Find where the given text appears and provide that cell's center as (x, y) coordinate. 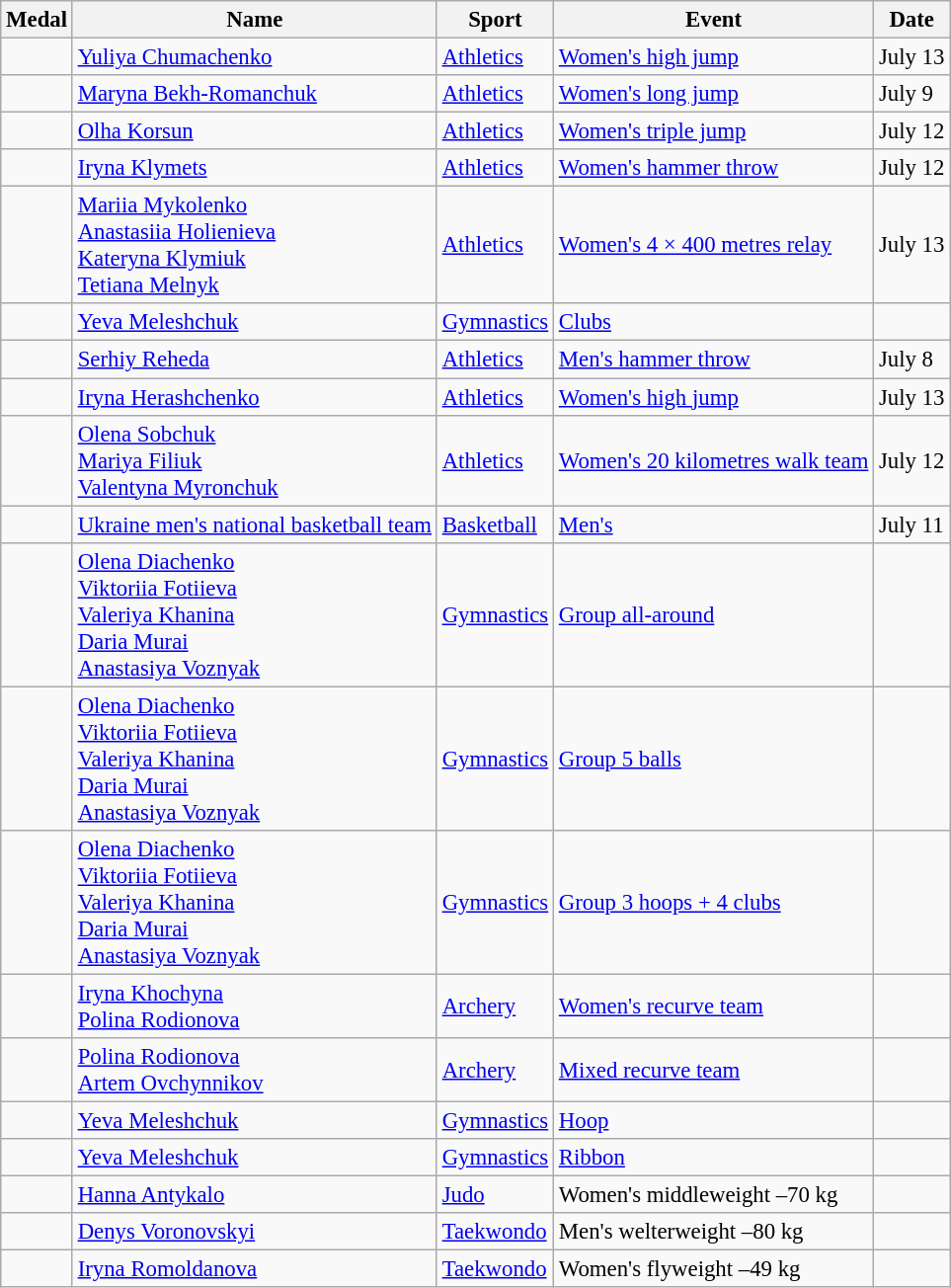
Ukraine men's national basketball team (255, 524)
Iryna Klymets (255, 168)
Iryna Romoldanova (255, 1269)
Judo (495, 1195)
Polina RodionovaArtem Ovchynnikov (255, 1071)
Iryna KhochynaPolina Rodionova (255, 1006)
Basketball (495, 524)
Name (255, 20)
Serhiy Reheda (255, 360)
Women's 20 kilometres walk team (714, 460)
Yuliya Chumachenko (255, 57)
Medal (38, 20)
Women's hammer throw (714, 168)
Men's hammer throw (714, 360)
Event (714, 20)
Group 5 balls (714, 759)
Group all-around (714, 614)
July 8 (912, 360)
Hanna Antykalo (255, 1195)
July 11 (912, 524)
Women's middleweight –70 kg (714, 1195)
Mixed recurve team (714, 1071)
Women's triple jump (714, 131)
Men's (714, 524)
Iryna Herashchenko (255, 397)
Ribbon (714, 1158)
July 9 (912, 94)
Olha Korsun (255, 131)
Mariia MykolenkoAnastasiia HolienievaKateryna KlymiukTetiana Melnyk (255, 245)
Date (912, 20)
Denys Voronovskyi (255, 1232)
Men's welterweight –80 kg (714, 1232)
Olena SobchukMariya FiliukValentyna Myronchuk (255, 460)
Group 3 hoops + 4 clubs (714, 903)
Women's long jump (714, 94)
Clubs (714, 323)
Women's 4 × 400 metres relay (714, 245)
Maryna Bekh-Romanchuk (255, 94)
Women's recurve team (714, 1006)
Hoop (714, 1120)
Women's flyweight –49 kg (714, 1269)
Sport (495, 20)
